Determine the [X, Y] coordinate at the center of the cell enclosing the given text.  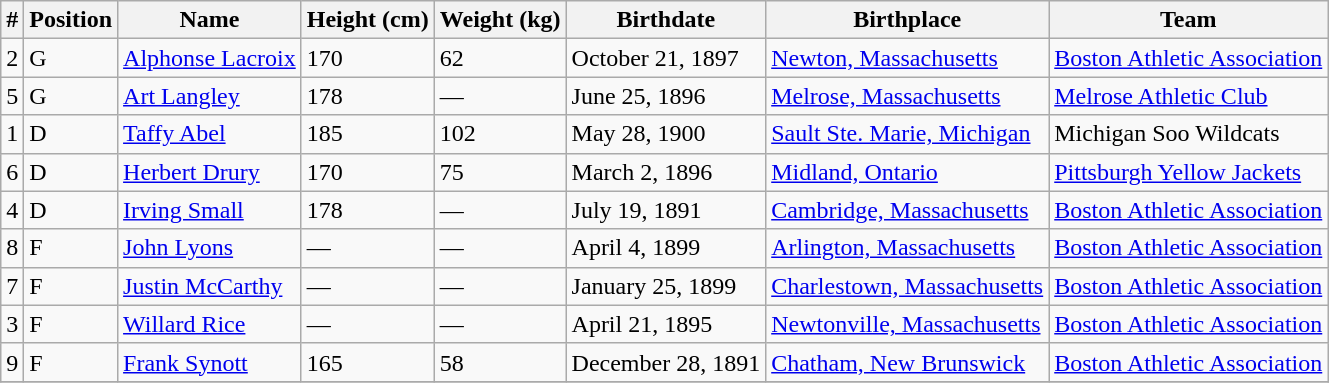
Newtonville, Massachusetts [908, 324]
58 [500, 362]
Sault Ste. Marie, Michigan [908, 134]
Willard Rice [210, 324]
75 [500, 172]
# [12, 20]
Arlington, Massachusetts [908, 248]
185 [368, 134]
3 [12, 324]
Melrose Athletic Club [1188, 96]
Herbert Drury [210, 172]
Cambridge, Massachusetts [908, 210]
Chatham, New Brunswick [908, 362]
Birthdate [666, 20]
9 [12, 362]
December 28, 1891 [666, 362]
4 [12, 210]
62 [500, 58]
May 28, 1900 [666, 134]
John Lyons [210, 248]
Position [71, 20]
8 [12, 248]
Weight (kg) [500, 20]
102 [500, 134]
2 [12, 58]
Name [210, 20]
Newton, Massachusetts [908, 58]
7 [12, 286]
Taffy Abel [210, 134]
March 2, 1896 [666, 172]
Justin McCarthy [210, 286]
April 21, 1895 [666, 324]
January 25, 1899 [666, 286]
Irving Small [210, 210]
5 [12, 96]
July 19, 1891 [666, 210]
Art Langley [210, 96]
165 [368, 362]
1 [12, 134]
October 21, 1897 [666, 58]
Midland, Ontario [908, 172]
Birthplace [908, 20]
Michigan Soo Wildcats [1188, 134]
6 [12, 172]
Melrose, Massachusetts [908, 96]
Pittsburgh Yellow Jackets [1188, 172]
Team [1188, 20]
June 25, 1896 [666, 96]
Height (cm) [368, 20]
Charlestown, Massachusetts [908, 286]
April 4, 1899 [666, 248]
Alphonse Lacroix [210, 58]
Frank Synott [210, 362]
